Identify which cell holds the provided text, then report its (x, y) central coordinate. 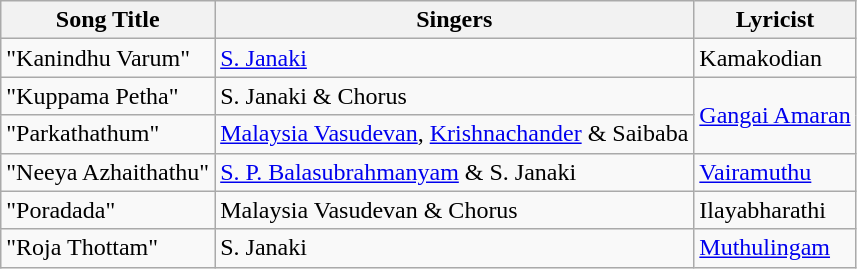
Muthulingam (775, 248)
S. P. Balasubrahmanyam & S. Janaki (454, 172)
"Parkathathum" (108, 134)
Lyricist (775, 20)
Ilayabharathi (775, 210)
Kamakodian (775, 58)
Gangai Amaran (775, 115)
"Neeya Azhaithathu" (108, 172)
"Poradada" (108, 210)
"Kuppama Petha" (108, 96)
Vairamuthu (775, 172)
S. Janaki & Chorus (454, 96)
"Kanindhu Varum" (108, 58)
Malaysia Vasudevan, Krishnachander & Saibaba (454, 134)
Singers (454, 20)
Malaysia Vasudevan & Chorus (454, 210)
"Roja Thottam" (108, 248)
Song Title (108, 20)
